Extract the (x, y) coordinate from the center of the cell holding the provided text.  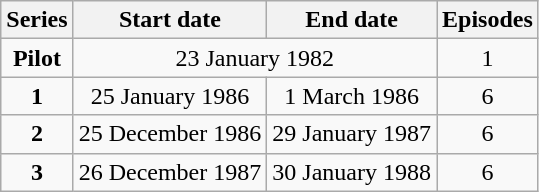
Series (37, 20)
23 January 1982 (254, 58)
Pilot (37, 58)
30 January 1988 (352, 172)
Start date (170, 20)
25 December 1986 (170, 134)
26 December 1987 (170, 172)
1 March 1986 (352, 96)
3 (37, 172)
Episodes (487, 20)
25 January 1986 (170, 96)
End date (352, 20)
2 (37, 134)
29 January 1987 (352, 134)
